Locate the cell with the specified text and output its (X, Y) center coordinate. 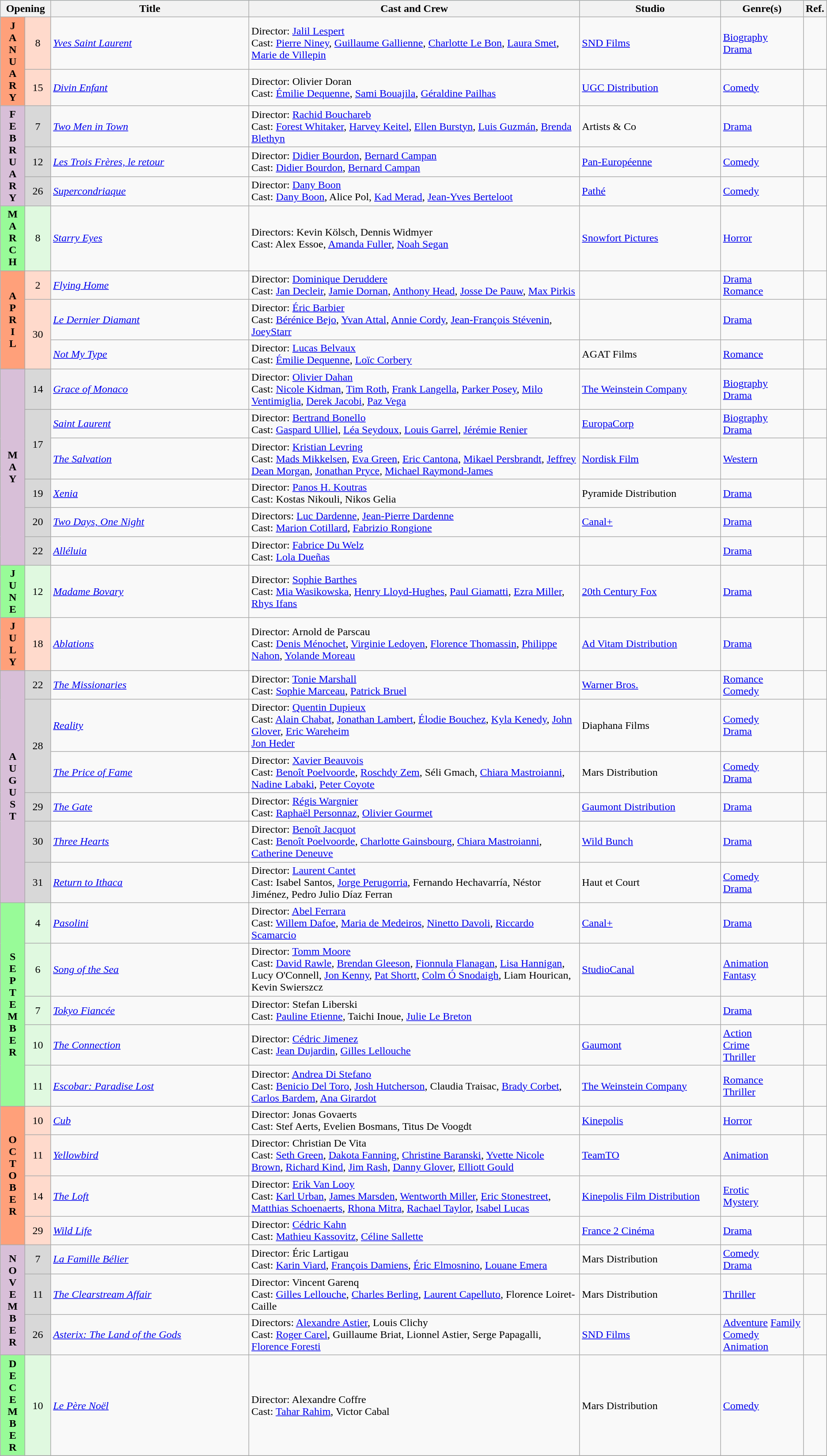
Romance (762, 354)
Snowfort Pictures (650, 238)
Director: Didier Bourdon, Bernard Campan Cast: Didier Bourdon, Bernard Campan (414, 162)
4 (38, 923)
Director: Régis Wargnier Cast: Raphaël Personnaz, Olivier Gourmet (414, 807)
SEPTEMBER (13, 1004)
Genre(s) (762, 9)
Director: Xavier Beauvois Cast: Benoît Poelvoorde, Roschdy Zem, Séli Gmach, Chiara Mastroianni, Nadine Labaki, Peter Coyote (414, 772)
TeamTO (650, 1155)
Pan-Européenne (650, 162)
Director: Jalil Lespert Cast: Pierre Niney, Guillaume Gallienne, Charlotte Le Bon, Laura Smet, Marie de Villepin (414, 43)
19 (38, 493)
Directors: Luc Dardenne, Jean-Pierre Dardenne Cast: Marion Cotillard, Fabrizio Rongione (414, 522)
Cast and Crew (414, 9)
Romance Thriller (762, 1086)
MARCH (13, 238)
17 (38, 444)
Kinepolis (650, 1120)
StudioCanal (650, 970)
Cub (150, 1120)
Studio (650, 9)
Warner Bros. (650, 685)
Asterix: The Land of the Gods (150, 1335)
Reality (150, 726)
Director: Vincent Garenq Cast: Gilles Lellouche, Charles Berling, Laurent Capelluto, Florence Loiret-Caille (414, 1294)
Pyramide Distribution (650, 493)
Flying Home (150, 285)
Ref. (815, 9)
Animation (762, 1155)
Le Dernier Diamant (150, 320)
Escobar: Paradise Lost (150, 1086)
Director: Fabrice Du Welz Cast: Lola Dueñas (414, 551)
Director: Benoît Jacquot Cast: Benoît Poelvoorde, Charlotte Gainsbourg, Chiara Mastroianni, Catherine Deneuve (414, 842)
Pasolini (150, 923)
Grace of Monaco (150, 389)
Kinepolis Film Distribution (650, 1196)
Divin Enfant (150, 88)
Three Hearts (150, 842)
The Loft (150, 1196)
Two Men in Town (150, 126)
Ad Vitam Distribution (650, 644)
Wild Bunch (650, 842)
Alléluia (150, 551)
Song of the Sea (150, 970)
Director: Éric Barbier Cast: Bérénice Bejo, Yvan Attal, Annie Cordy, Jean-François Stévenin, JoeyStarr (414, 320)
Return to Ithaca (150, 882)
20 (38, 522)
Artists & Co (650, 126)
Erotic Mystery (762, 1196)
Pathé (650, 191)
Action Crime Thriller (762, 1045)
Opening (26, 9)
Director: Jonas Govaerts Cast: Stef Aerts, Evelien Bosmans, Titus De Voogdt (414, 1120)
UGC Distribution (650, 88)
Ablations (150, 644)
DECEMBER (13, 1406)
Director: Dany Boon Cast: Dany Boon, Alice Pol, Kad Merad, Jean-Yves Berteloot (414, 191)
Director: Cédric Jimenez Cast: Jean Dujardin, Gilles Lellouche (414, 1045)
Les Trois Frères, le retour (150, 162)
Director: Abel Ferrara Cast: Willem Dafoe, Maria de Medeiros, Ninetto Davoli, Riccardo Scamarcio (414, 923)
AGAT Films (650, 354)
FEBRUARY (13, 156)
Director: Alexandre Coffre Cast: Tahar Rahim, Victor Cabal (414, 1406)
APRIL (13, 320)
Yves Saint Laurent (150, 43)
Drama Romance (762, 285)
31 (38, 882)
AUGUST (13, 787)
6 (38, 970)
Western (762, 458)
Director: Laurent Cantet Cast: Isabel Santos, Jorge Perugorria, Fernando Hechavarría, Néstor Jiménez, Pedro Julio Díaz Ferran (414, 882)
Director: Rachid Bouchareb Cast: Forest Whitaker, Harvey Keitel, Ellen Burstyn, Luis Guzmán, Brenda Blethyn (414, 126)
Director: Lucas Belvaux Cast: Émilie Dequenne, Loïc Corbery (414, 354)
Romance Comedy (762, 685)
The Price of Fame (150, 772)
Not My Type (150, 354)
Gaumont Distribution (650, 807)
Starry Eyes (150, 238)
The Salvation (150, 458)
Gaumont (650, 1045)
Le Père Noël (150, 1406)
Director: Olivier Doran Cast: Émilie Dequenne, Sami Bouajila, Géraldine Pailhas (414, 88)
The Missionaries (150, 685)
28 (38, 746)
The Connection (150, 1045)
Director: Dominique Deruddere Cast: Jan Decleir, Jamie Dornan, Anthony Head, Josse De Pauw, Max Pirkis (414, 285)
Title (150, 9)
Nordisk Film (650, 458)
Director: Stefan Liberski Cast: Pauline Etienne, Taichi Inoue, Julie Le Breton (414, 1010)
JUNE (13, 591)
Yellowbird (150, 1155)
Director: Cédric Kahn Cast: Mathieu Kassovitz, Céline Sallette (414, 1231)
Director: Tonie Marshall Cast: Sophie Marceau, Patrick Bruel (414, 685)
Adventure Family Comedy Animation (762, 1335)
Directors: Alexandre Astier, Louis Clichy Cast: Roger Carel, Guillaume Briat, Lionnel Astier, Serge Papagalli, Florence Foresti (414, 1335)
Madame Bovary (150, 591)
Director: Andrea Di Stefano Cast: Benicio Del Toro, Josh Hutcherson, Claudia Traisac, Brady Corbet, Carlos Bardem, Ana Girardot (414, 1086)
Director: Quentin Dupieux Cast: Alain Chabat, Jonathan Lambert, Élodie Bouchez, Kyla Kenedy, John Glover, Eric WareheimJon Heder (414, 726)
Wild Life (150, 1231)
2 (38, 285)
EuropaCorp (650, 423)
15 (38, 88)
France 2 Cinéma (650, 1231)
Diaphana Films (650, 726)
The Clearstream Affair (150, 1294)
Xenia (150, 493)
Director: Éric Lartigau Cast: Karin Viard, François Damiens, Éric Elmosnino, Louane Emera (414, 1260)
Supercondriaque (150, 191)
Director: Sophie Barthes Cast: Mia Wasikowska, Henry Lloyd-Hughes, Paul Giamatti, Ezra Miller, Rhys Ifans (414, 591)
NOVEMBER (13, 1300)
Thriller (762, 1294)
18 (38, 644)
Saint Laurent (150, 423)
Director: Arnold de Parscau Cast: Denis Ménochet, Virginie Ledoyen, Florence Thomassin, Philippe Nahon, Yolande Moreau (414, 644)
The Gate (150, 807)
Director: Olivier Dahan Cast: Nicole Kidman, Tim Roth, Frank Langella, Parker Posey, Milo Ventimiglia, Derek Jacobi, Paz Vega (414, 389)
Animation Fantasy (762, 970)
JULY (13, 644)
Directors: Kevin Kölsch, Dennis Widmyer Cast: Alex Essoe, Amanda Fuller, Noah Segan (414, 238)
20th Century Fox (650, 591)
Tokyo Fiancée (150, 1010)
Director: Bertrand Bonello Cast: Gaspard Ulliel, Léa Seydoux, Louis Garrel, Jérémie Renier (414, 423)
Two Days, One Night (150, 522)
OCTOBER (13, 1175)
Haut et Court (650, 882)
La Famille Bélier (150, 1260)
MAY (13, 467)
Director: Panos H. Koutras Cast: Kostas Nikouli, Nikos Gelia (414, 493)
JANUARY (13, 61)
